Extract the (x, y) coordinate from the center of the cell holding the provided text.  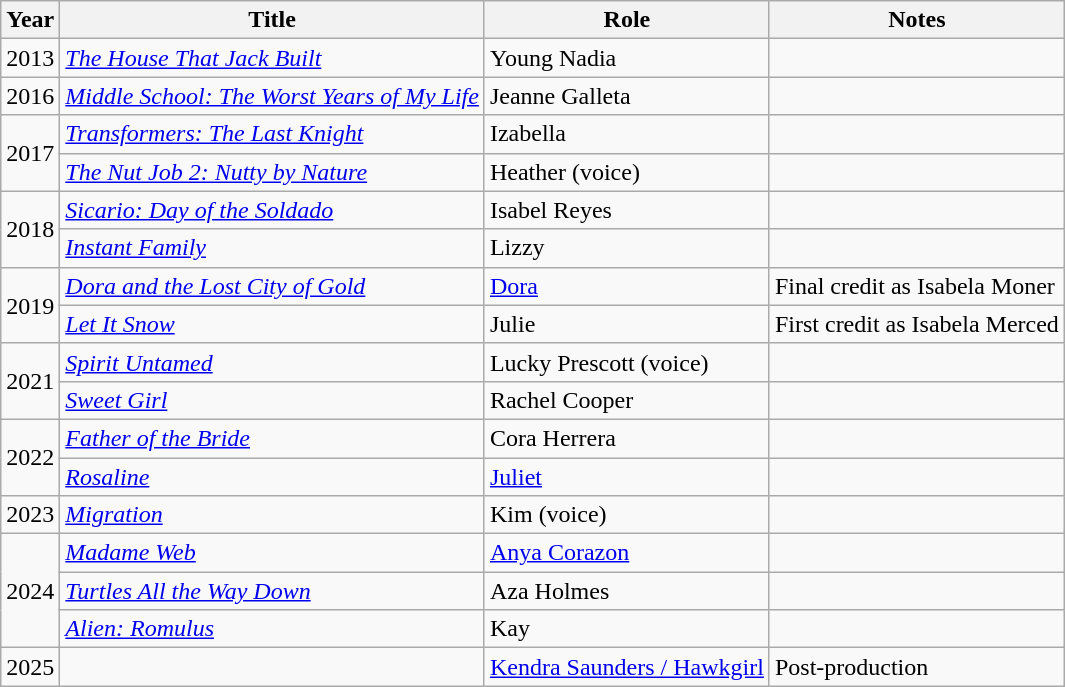
Kendra Saunders / Hawkgirl (626, 667)
2018 (30, 229)
Transformers: The Last Knight (272, 134)
2022 (30, 457)
Rosaline (272, 477)
Kay (626, 629)
Instant Family (272, 248)
2016 (30, 96)
Spirit Untamed (272, 362)
2013 (30, 58)
Lizzy (626, 248)
2019 (30, 305)
First credit as Isabela Merced (916, 324)
Cora Herrera (626, 438)
Final credit as Isabela Moner (916, 286)
Migration (272, 515)
Sicario: Day of the Soldado (272, 210)
Post-production (916, 667)
Lucky Prescott (voice) (626, 362)
2023 (30, 515)
2021 (30, 381)
Notes (916, 20)
Julie (626, 324)
Kim (voice) (626, 515)
Let It Snow (272, 324)
Title (272, 20)
Jeanne Galleta (626, 96)
2017 (30, 153)
Year (30, 20)
Sweet Girl (272, 400)
Middle School: The Worst Years of My Life (272, 96)
Turtles All the Way Down (272, 591)
Dora (626, 286)
Juliet (626, 477)
Aza Holmes (626, 591)
2024 (30, 591)
Anya Corazon (626, 553)
Isabel Reyes (626, 210)
Izabella (626, 134)
Role (626, 20)
Madame Web (272, 553)
Dora and the Lost City of Gold (272, 286)
Alien: Romulus (272, 629)
Father of the Bride (272, 438)
Young Nadia (626, 58)
The House That Jack Built (272, 58)
Rachel Cooper (626, 400)
The Nut Job 2: Nutty by Nature (272, 172)
2025 (30, 667)
Heather (voice) (626, 172)
